Output the [x, y] coordinate of the center of the cell containing the given text.  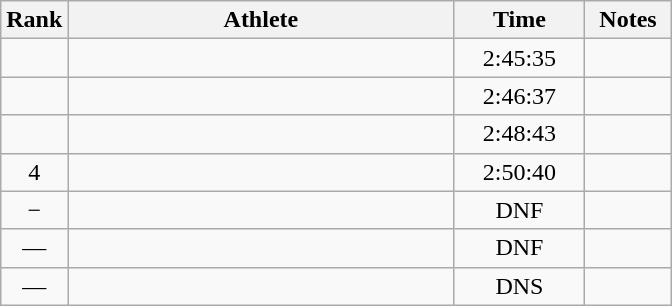
2:45:35 [520, 58]
4 [34, 172]
Time [520, 20]
Notes [628, 20]
− [34, 210]
Athlete [261, 20]
2:50:40 [520, 172]
DNS [520, 286]
2:48:43 [520, 134]
2:46:37 [520, 96]
Rank [34, 20]
